Find where the given text appears and provide that cell's center as (x, y) coordinate. 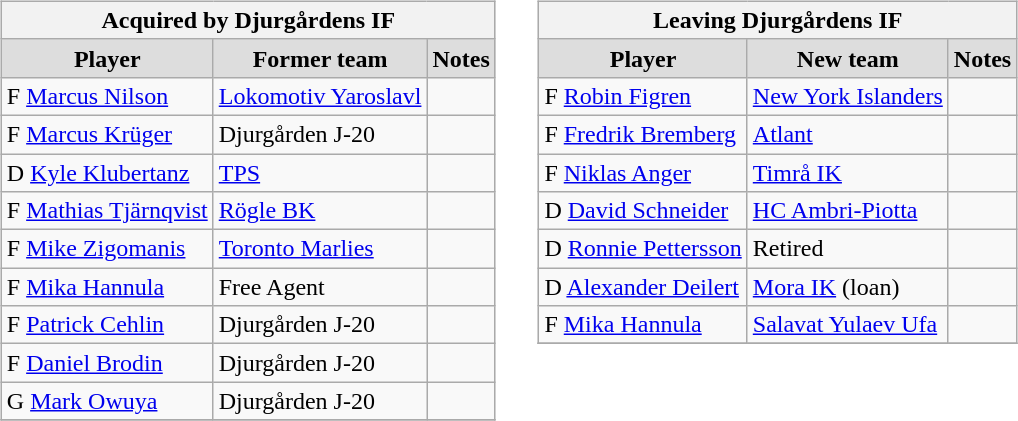
F Mike Zigomanis (107, 249)
D Alexander Deilert (643, 287)
F Marcus Nilson (107, 96)
Leaving Djurgårdens IF (778, 20)
F Daniel Brodin (107, 363)
New York Islanders (848, 96)
New team (848, 58)
Atlant (848, 134)
HC Ambri-Piotta (848, 211)
F Patrick Cehlin (107, 325)
Timrå IK (848, 173)
Former team (320, 58)
F Niklas Anger (643, 173)
TPS (320, 173)
Toronto Marlies (320, 249)
Retired (848, 249)
Lokomotiv Yaroslavl (320, 96)
F Mathias Tjärnqvist (107, 211)
G Mark Owuya (107, 401)
Salavat Yulaev Ufa (848, 325)
Free Agent (320, 287)
D Ronnie Pettersson (643, 249)
Mora IK (loan) (848, 287)
Rögle BK (320, 211)
F Robin Figren (643, 96)
F Marcus Krüger (107, 134)
Acquired by Djurgårdens IF (248, 20)
F Fredrik Bremberg (643, 134)
D David Schneider (643, 211)
D Kyle Klubertanz (107, 173)
